Search for the cell housing the specified text and yield its (X, Y) center coordinate. 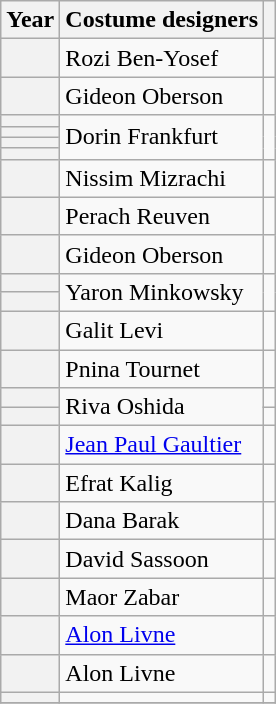
Nissim Mizrachi (162, 178)
Perach Reuven (162, 216)
Pnina Tournet (162, 369)
Rozi Ben-Yosef (162, 58)
Costume designers (162, 20)
Galit Levi (162, 330)
David Sassoon (162, 559)
Dorin Frankfurt (162, 137)
Year (30, 20)
Riva Oshida (162, 407)
Efrat Kalig (162, 483)
Yaron Minkowsky (162, 292)
Jean Paul Gaultier (162, 445)
Maor Zabar (162, 597)
Dana Barak (162, 521)
